Locate the cell with the specified text and output its (x, y) center coordinate. 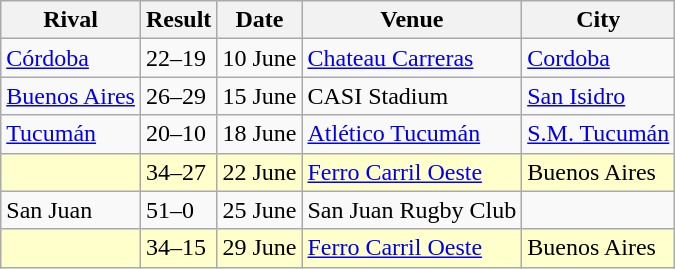
Date (260, 20)
10 June (260, 58)
Venue (412, 20)
20–10 (178, 134)
25 June (260, 210)
22 June (260, 172)
15 June (260, 96)
34–15 (178, 248)
34–27 (178, 172)
Result (178, 20)
Chateau Carreras (412, 58)
22–19 (178, 58)
Cordoba (598, 58)
26–29 (178, 96)
Rival (71, 20)
Tucumán (71, 134)
18 June (260, 134)
City (598, 20)
29 June (260, 248)
Atlético Tucumán (412, 134)
San Juan (71, 210)
San Juan Rugby Club (412, 210)
San Isidro (598, 96)
Córdoba (71, 58)
CASI Stadium (412, 96)
S.M. Tucumán (598, 134)
51–0 (178, 210)
